Return (x, y) of the center of cell containing provided text 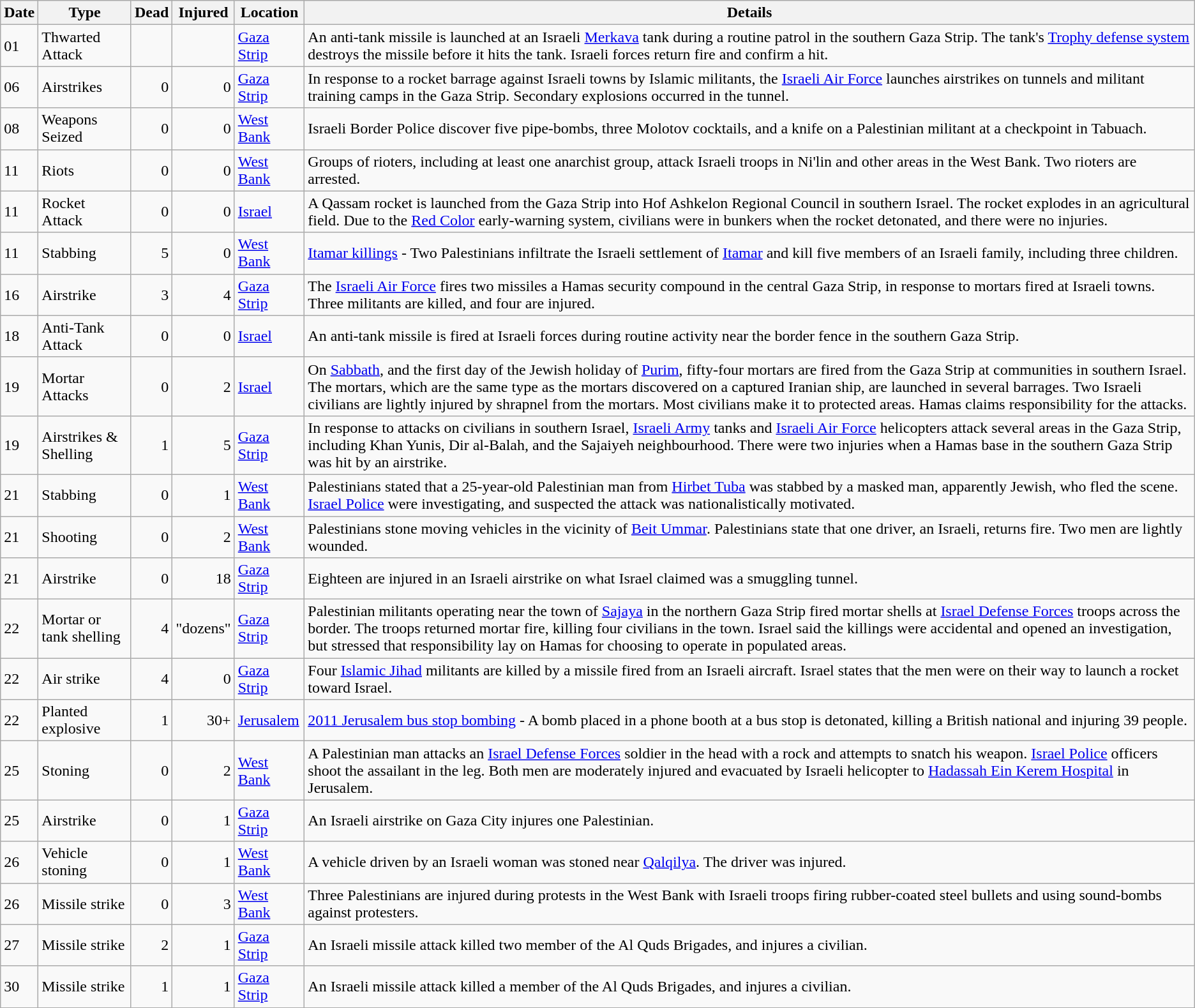
An anti-tank missile is fired at Israeli forces during routine activity near the border fence in the southern Gaza Strip. (749, 336)
16 (19, 295)
"dozens" (203, 629)
08 (19, 129)
A vehicle driven by an Israeli woman was stoned near Qalqilya. The driver was injured. (749, 862)
Airstrikes & Shelling (85, 445)
An Israeli missile attack killed two member of the Al Quds Brigades, and injures a civilian. (749, 945)
06 (19, 87)
Jerusalem (269, 720)
Location (269, 13)
Shooting (85, 536)
Planted explosive (85, 720)
2011 Jerusalem bus stop bombing - A bomb placed in a phone booth at a bus stop is detonated, killing a British national and injuring 39 people. (749, 720)
Air strike (85, 679)
Airstrikes (85, 87)
Rocket Attack (85, 212)
Dead (151, 13)
30+ (203, 720)
Thwarted Attack (85, 46)
Vehicle stoning (85, 862)
Injured (203, 13)
Details (749, 13)
An Israeli missile attack killed a member of the Al Quds Brigades, and injures a civilian. (749, 987)
Weapons Seized (85, 129)
Stoning (85, 771)
Date (19, 13)
Mortar or tank shelling (85, 629)
Type (85, 13)
Mortar Attacks (85, 386)
Itamar killings - Two Palestinians infiltrate the Israeli settlement of Itamar and kill five members of an Israeli family, including three children. (749, 253)
01 (19, 46)
Israeli Border Police discover five pipe-bombs, three Molotov cocktails, and a knife on a Palestinian militant at a checkpoint in Tabuach. (749, 129)
27 (19, 945)
Anti-Tank Attack (85, 336)
30 (19, 987)
An Israeli airstrike on Gaza City injures one Palestinian. (749, 821)
Eighteen are injured in an Israeli airstrike on what Israel claimed was a smuggling tunnel. (749, 578)
Riots (85, 170)
